Scan for the cell matching the given text and deliver its [X, Y] coordinate at center. 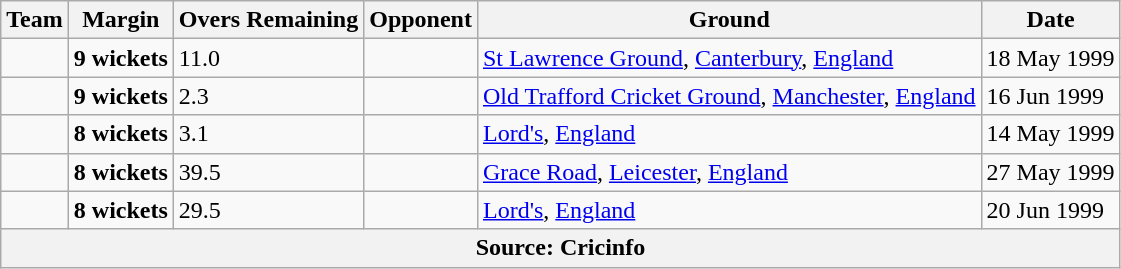
Team [35, 20]
Margin [120, 20]
Source: Cricinfo [560, 248]
14 May 1999 [1050, 134]
Ground [729, 20]
20 Jun 1999 [1050, 210]
Overs Remaining [268, 20]
29.5 [268, 210]
18 May 1999 [1050, 58]
27 May 1999 [1050, 172]
St Lawrence Ground, Canterbury, England [729, 58]
16 Jun 1999 [1050, 96]
Date [1050, 20]
Grace Road, Leicester, England [729, 172]
Old Trafford Cricket Ground, Manchester, England [729, 96]
11.0 [268, 58]
39.5 [268, 172]
2.3 [268, 96]
3.1 [268, 134]
Opponent [421, 20]
